Search for the cell housing the specified text and yield its [x, y] center coordinate. 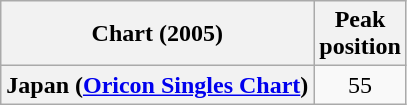
55 [360, 85]
Peak position [360, 34]
Chart (2005) [158, 34]
Japan (Oricon Singles Chart) [158, 85]
